Locate the cell with the specified text and output its [X, Y] center coordinate. 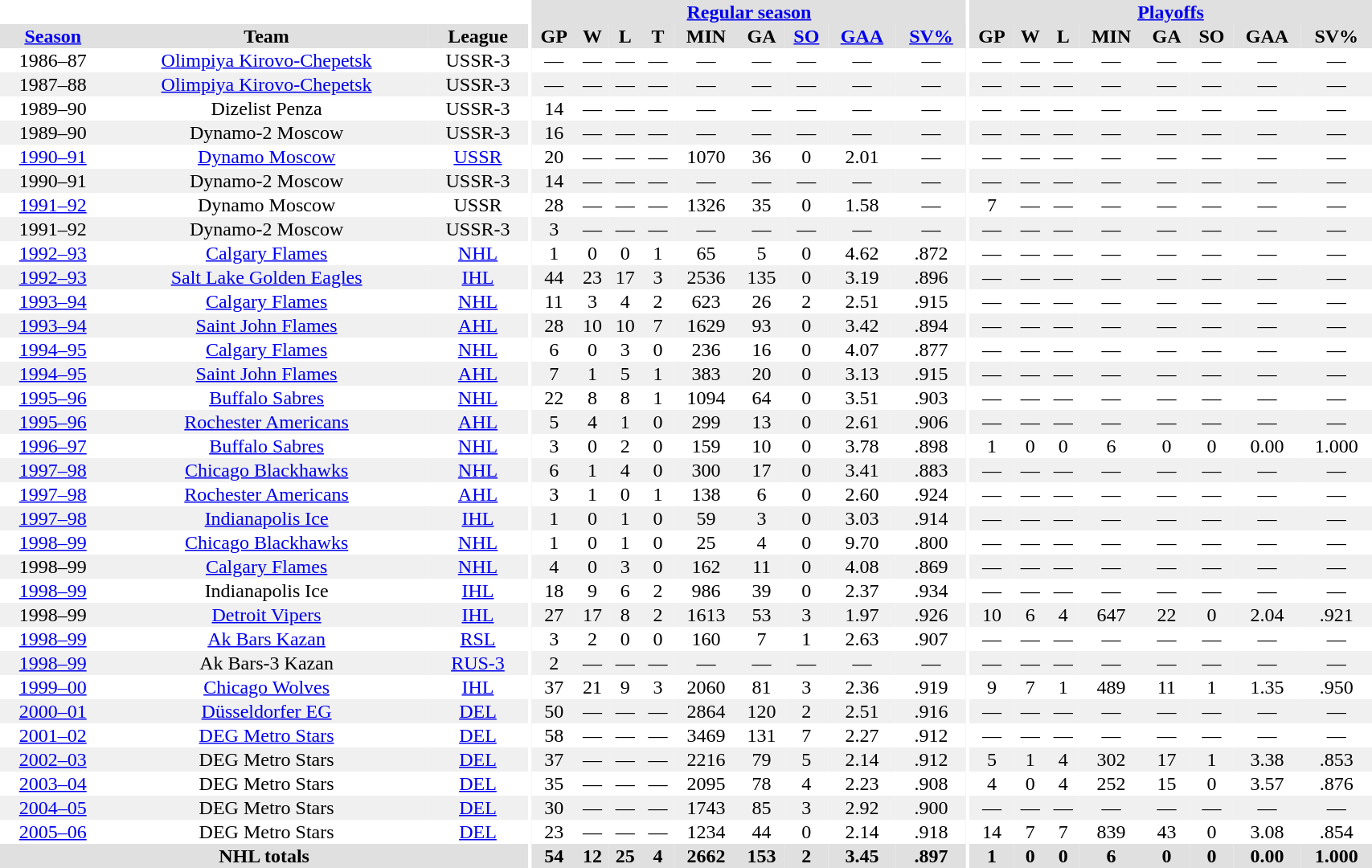
Season [53, 36]
.914 [931, 518]
59 [706, 518]
1613 [706, 615]
RUS-3 [477, 663]
3.51 [862, 398]
Dizelist Penza [266, 108]
1070 [706, 157]
39 [762, 591]
159 [706, 446]
623 [706, 301]
64 [762, 398]
489 [1111, 687]
.877 [931, 350]
3.13 [862, 374]
18 [555, 591]
2216 [706, 759]
3.38 [1267, 759]
21 [593, 687]
3.03 [862, 518]
2.61 [862, 422]
153 [762, 856]
League [477, 36]
.800 [931, 542]
3.08 [1267, 832]
Team [266, 36]
9.70 [862, 542]
.950 [1336, 687]
4.07 [862, 350]
4.08 [862, 567]
.908 [931, 784]
2.37 [862, 591]
.869 [931, 567]
162 [706, 567]
839 [1111, 832]
78 [762, 784]
2536 [706, 277]
Regular season [749, 12]
1986–87 [53, 60]
.897 [931, 856]
299 [706, 422]
NHL totals [264, 856]
3.41 [862, 470]
.919 [931, 687]
T [657, 36]
3.42 [862, 325]
302 [1111, 759]
1.97 [862, 615]
.900 [931, 808]
.924 [931, 494]
Salt Lake Golden Eagles [266, 277]
.898 [931, 446]
81 [762, 687]
1999–00 [53, 687]
236 [706, 350]
15 [1167, 784]
.872 [931, 253]
252 [1111, 784]
2.27 [862, 735]
RSL [477, 639]
2095 [706, 784]
2.01 [862, 157]
2.04 [1267, 615]
.907 [931, 639]
2060 [706, 687]
1987–88 [53, 84]
58 [555, 735]
.853 [1336, 759]
26 [762, 301]
53 [762, 615]
2002–03 [53, 759]
3.45 [862, 856]
3.19 [862, 277]
2.92 [862, 808]
1.35 [1267, 687]
2000–01 [53, 711]
27 [555, 615]
93 [762, 325]
.896 [931, 277]
383 [706, 374]
30 [555, 808]
135 [762, 277]
1326 [706, 205]
2.23 [862, 784]
647 [1111, 615]
43 [1167, 832]
.876 [1336, 784]
300 [706, 470]
Chicago Wolves [266, 687]
.883 [931, 470]
131 [762, 735]
120 [762, 711]
1.58 [862, 205]
3469 [706, 735]
13 [762, 422]
.906 [931, 422]
12 [593, 856]
Ak Bars-3 Kazan [266, 663]
85 [762, 808]
Düsseldorfer EG [266, 711]
.918 [931, 832]
1234 [706, 832]
138 [706, 494]
2003–04 [53, 784]
65 [706, 253]
36 [762, 157]
1743 [706, 808]
3.57 [1267, 784]
.926 [931, 615]
Detroit Vipers [266, 615]
.921 [1336, 615]
2662 [706, 856]
2.63 [862, 639]
160 [706, 639]
2001–02 [53, 735]
1094 [706, 398]
2.36 [862, 687]
1996–97 [53, 446]
986 [706, 591]
.854 [1336, 832]
2004–05 [53, 808]
1629 [706, 325]
54 [555, 856]
79 [762, 759]
.903 [931, 398]
50 [555, 711]
4.62 [862, 253]
.894 [931, 325]
3.78 [862, 446]
Playoffs [1171, 12]
Ak Bars Kazan [266, 639]
2864 [706, 711]
.934 [931, 591]
.916 [931, 711]
2.60 [862, 494]
2005–06 [53, 832]
